Identify which cell holds the provided text, then report its (x, y) central coordinate. 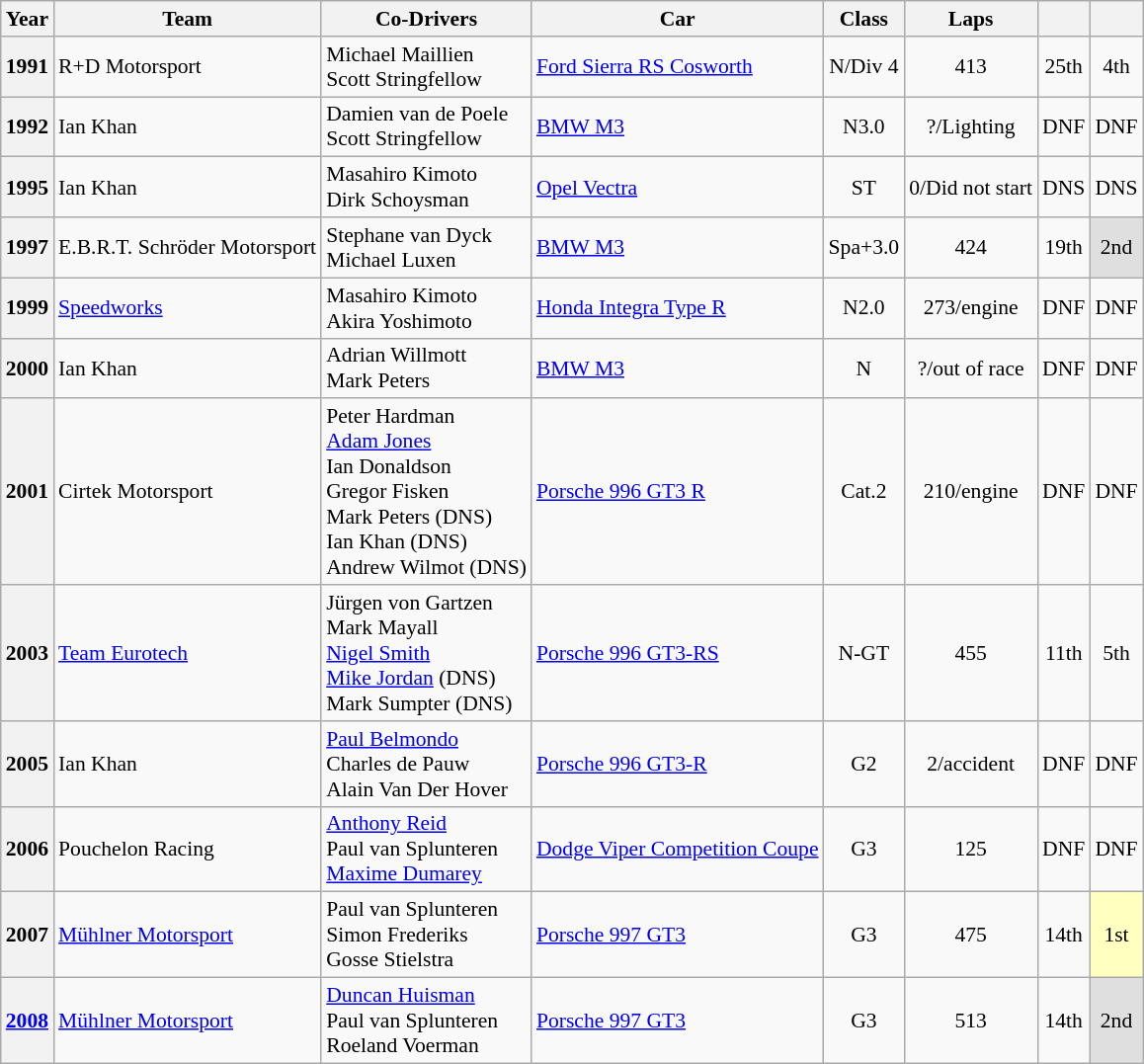
125 (970, 850)
Honda Integra Type R (678, 308)
2/accident (970, 765)
455 (970, 653)
Anthony Reid Paul van Splunteren Maxime Dumarey (427, 850)
1997 (28, 247)
273/engine (970, 308)
Jürgen von Gartzen Mark Mayall Nigel Smith Mike Jordan (DNS) Mark Sumpter (DNS) (427, 653)
Ford Sierra RS Cosworth (678, 67)
513 (970, 1022)
5th (1116, 653)
Team Eurotech (188, 653)
19th (1063, 247)
Michael Maillien Scott Stringfellow (427, 67)
Porsche 996 GT3 R (678, 492)
?/Lighting (970, 126)
2000 (28, 368)
Paul Belmondo Charles de Pauw Alain Van Der Hover (427, 765)
1st (1116, 935)
Pouchelon Racing (188, 850)
Cat.2 (864, 492)
?/out of race (970, 368)
N3.0 (864, 126)
Cirtek Motorsport (188, 492)
N-GT (864, 653)
Dodge Viper Competition Coupe (678, 850)
2003 (28, 653)
Class (864, 19)
Year (28, 19)
Car (678, 19)
2006 (28, 850)
ST (864, 188)
4th (1116, 67)
N/Div 4 (864, 67)
Opel Vectra (678, 188)
N (864, 368)
0/Did not start (970, 188)
Masahiro Kimoto Dirk Schoysman (427, 188)
475 (970, 935)
2001 (28, 492)
1991 (28, 67)
G2 (864, 765)
Adrian Willmott Mark Peters (427, 368)
Paul van Splunteren Simon Frederiks Gosse Stielstra (427, 935)
Porsche 996 GT3-R (678, 765)
Laps (970, 19)
210/engine (970, 492)
424 (970, 247)
2008 (28, 1022)
2007 (28, 935)
Porsche 996 GT3-RS (678, 653)
Speedworks (188, 308)
1992 (28, 126)
1999 (28, 308)
11th (1063, 653)
Spa+3.0 (864, 247)
413 (970, 67)
E.B.R.T. Schröder Motorsport (188, 247)
2005 (28, 765)
25th (1063, 67)
Stephane van Dyck Michael Luxen (427, 247)
Peter Hardman Adam Jones Ian Donaldson Gregor Fisken Mark Peters (DNS) Ian Khan (DNS) Andrew Wilmot (DNS) (427, 492)
Damien van de Poele Scott Stringfellow (427, 126)
R+D Motorsport (188, 67)
Duncan Huisman Paul van Splunteren Roeland Voerman (427, 1022)
Team (188, 19)
N2.0 (864, 308)
Masahiro Kimoto Akira Yoshimoto (427, 308)
Co-Drivers (427, 19)
1995 (28, 188)
